Output the (X, Y) coordinate of the center of the cell containing the given text.  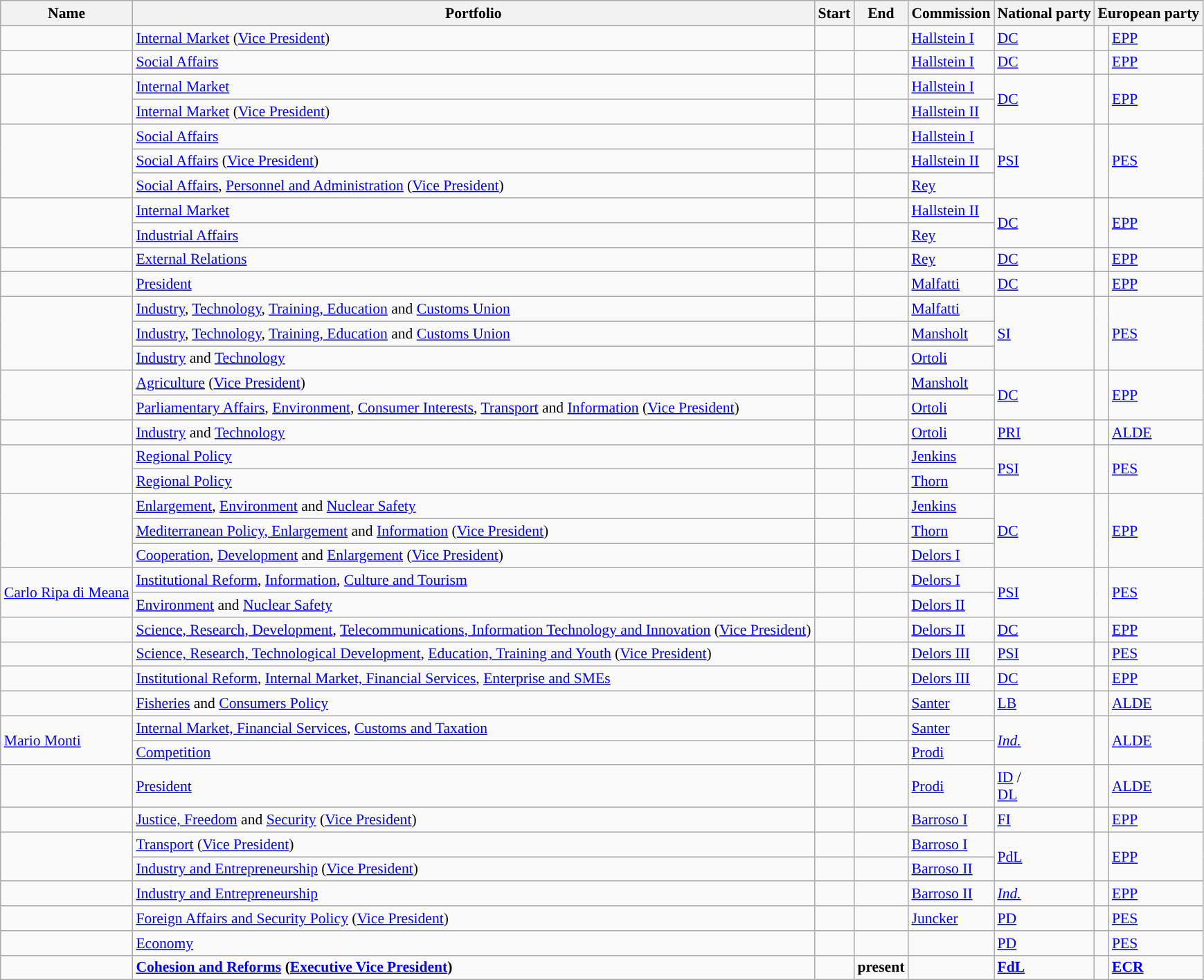
Social Affairs (Vice President) (474, 161)
Name (66, 13)
Mediterranean Policy, Enlargement and Information (Vice President) (474, 531)
External Relations (474, 260)
Enlargement, Environment and Nuclear Safety (474, 507)
Fisheries and Consumers Policy (474, 704)
Industry and Entrepreneurship (Vice President) (474, 869)
Science, Research, Technological Development, Education, Training and Youth (Vice President) (474, 654)
Science, Research, Development, Telecommunications, Information Technology and Innovation (Vice President) (474, 630)
Juncker (951, 918)
Commission (951, 13)
LB (1044, 704)
Carlo Ripa di Meana (66, 592)
FI (1044, 820)
Cooperation, Development and Enlargement (Vice President) (474, 556)
Industry and Entrepreneurship (474, 894)
Industrial Affairs (474, 235)
ID /DL (1044, 786)
End (881, 13)
Foreign Affairs and Security Policy (Vice President) (474, 918)
Portfolio (474, 13)
European party (1149, 13)
Start (834, 13)
National party (1044, 13)
Agriculture (Vice President) (474, 383)
present (881, 968)
Transport (Vice President) (474, 844)
Environment and Nuclear Safety (474, 605)
Competition (474, 753)
Institutional Reform, Internal Market, Financial Services, Enterprise and SMEs (474, 679)
PdL (1044, 857)
Economy (474, 943)
ECR (1156, 968)
Parliamentary Affairs, Environment, Consumer Interests, Transport and Information (Vice President) (474, 408)
PRI (1044, 433)
Mario Monti (66, 741)
Institutional Reform, Information, Culture and Tourism (474, 581)
SI (1044, 334)
Cohesion and Reforms (Executive Vice President) (474, 968)
Justice, Freedom and Security (Vice President) (474, 820)
Social Affairs, Personnel and Administration (Vice President) (474, 186)
FdL (1044, 968)
Internal Market, Financial Services, Customs and Taxation (474, 728)
